Return the [x, y] coordinate for the center point of the cell that contains the specified text.  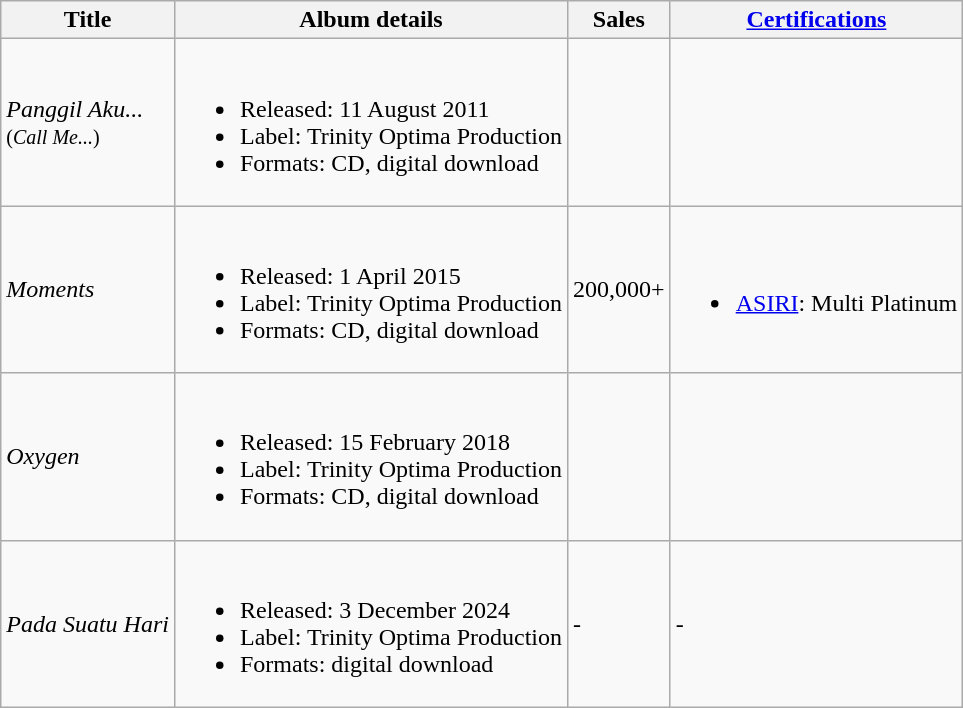
Released: 1 April 2015Label: Trinity Optima ProductionFormats: CD, digital download [370, 290]
ASIRI: Multi Platinum [816, 290]
Album details [370, 20]
Panggil Aku... (Call Me...) [88, 122]
Released: 3 December 2024Label: Trinity Optima ProductionFormats: digital download [370, 624]
Oxygen [88, 456]
Pada Suatu Hari [88, 624]
200,000+ [620, 290]
Title [88, 20]
Sales [620, 20]
Certifications [816, 20]
Released: 11 August 2011Label: Trinity Optima ProductionFormats: CD, digital download [370, 122]
Moments [88, 290]
Released: 15 February 2018Label: Trinity Optima ProductionFormats: CD, digital download [370, 456]
